Return [X, Y] of the center of cell containing provided text 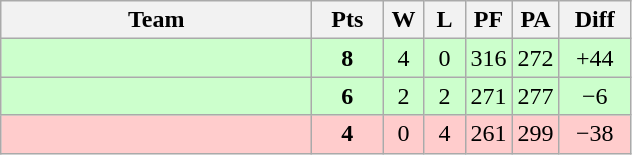
Team [156, 20]
PF [488, 20]
−6 [594, 96]
261 [488, 134]
PA [536, 20]
299 [536, 134]
271 [488, 96]
W [404, 20]
6 [348, 96]
+44 [594, 58]
277 [536, 96]
Diff [594, 20]
316 [488, 58]
272 [536, 58]
Pts [348, 20]
8 [348, 58]
−38 [594, 134]
L [444, 20]
